Scan for the cell matching the given text and deliver its [X, Y] coordinate at center. 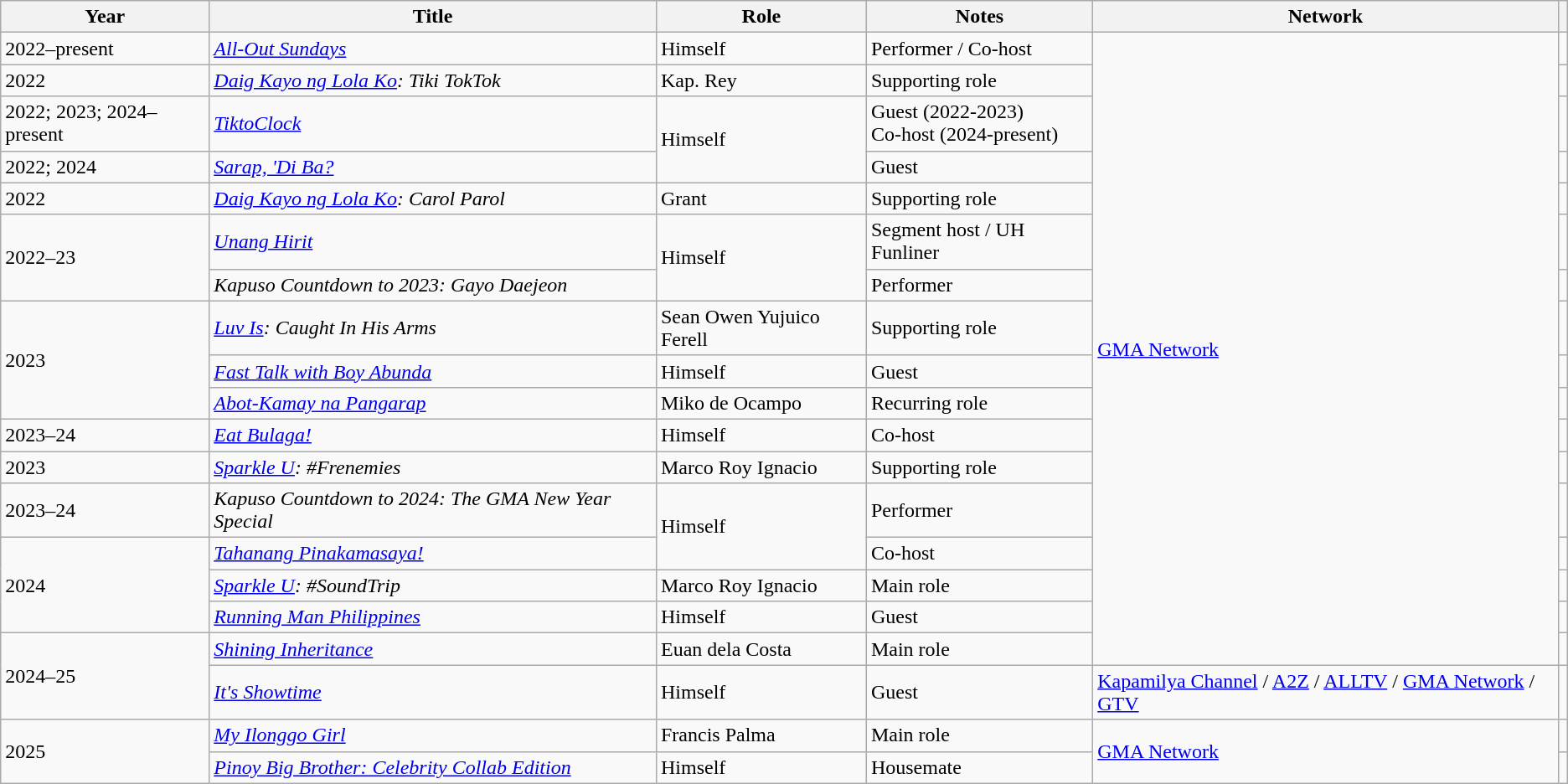
2022–23 [106, 258]
2025 [106, 751]
Recurring role [979, 403]
All-Out Sundays [433, 49]
2024 [106, 585]
2022; 2023; 2024–present [106, 124]
Euan dela Costa [761, 649]
Eat Bulaga! [433, 435]
Sparkle U: #Frenemies [433, 467]
Shining Inheritance [433, 649]
Role [761, 17]
TiktoClock [433, 124]
Sean Owen Yujuico Ferell [761, 328]
Title [433, 17]
2024–25 [106, 677]
Abot-Kamay na Pangarap [433, 403]
It's Showtime [433, 692]
Sarap, 'Di Ba? [433, 167]
Kapuso Countdown to 2023: Gayo Daejeon [433, 285]
Daig Kayo ng Lola Ko: Carol Parol [433, 199]
Performer / Co-host [979, 49]
Francis Palma [761, 735]
Pinoy Big Brother: Celebrity Collab Edition [433, 767]
Kapamilya Channel / A2Z / ALLTV / GMA Network / GTV [1325, 692]
My Ilonggo Girl [433, 735]
Network [1325, 17]
Running Man Philippines [433, 617]
Miko de Ocampo [761, 403]
Sparkle U: #SoundTrip [433, 585]
Fast Talk with Boy Abunda [433, 371]
Year [106, 17]
Daig Kayo ng Lola Ko: Tiki TokTok [433, 80]
Housemate [979, 767]
Tahanang Pinakamasaya! [433, 554]
Guest (2022-2023)Co-host (2024-present) [979, 124]
Unang Hirit [433, 241]
Grant [761, 199]
2022–present [106, 49]
Kapuso Countdown to 2024: The GMA New Year Special [433, 511]
Segment host / UH Funliner [979, 241]
Luv Is: Caught In His Arms [433, 328]
Notes [979, 17]
Kap. Rey [761, 80]
2022; 2024 [106, 167]
